Detect which cell encompasses the target text, then output its (x, y) center coordinate. 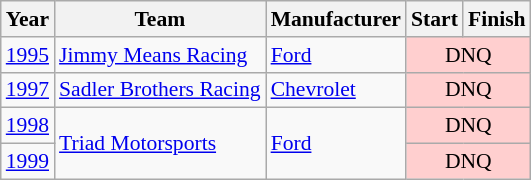
1995 (28, 55)
1998 (28, 126)
Chevrolet (336, 90)
Sadler Brothers Racing (160, 90)
Jimmy Means Racing (160, 55)
Team (160, 19)
Finish (497, 19)
1997 (28, 90)
Triad Motorsports (160, 144)
1999 (28, 162)
Manufacturer (336, 19)
Year (28, 19)
Start (434, 19)
